Capture the cell that displays the provided text and extract its [X, Y] central coordinate. 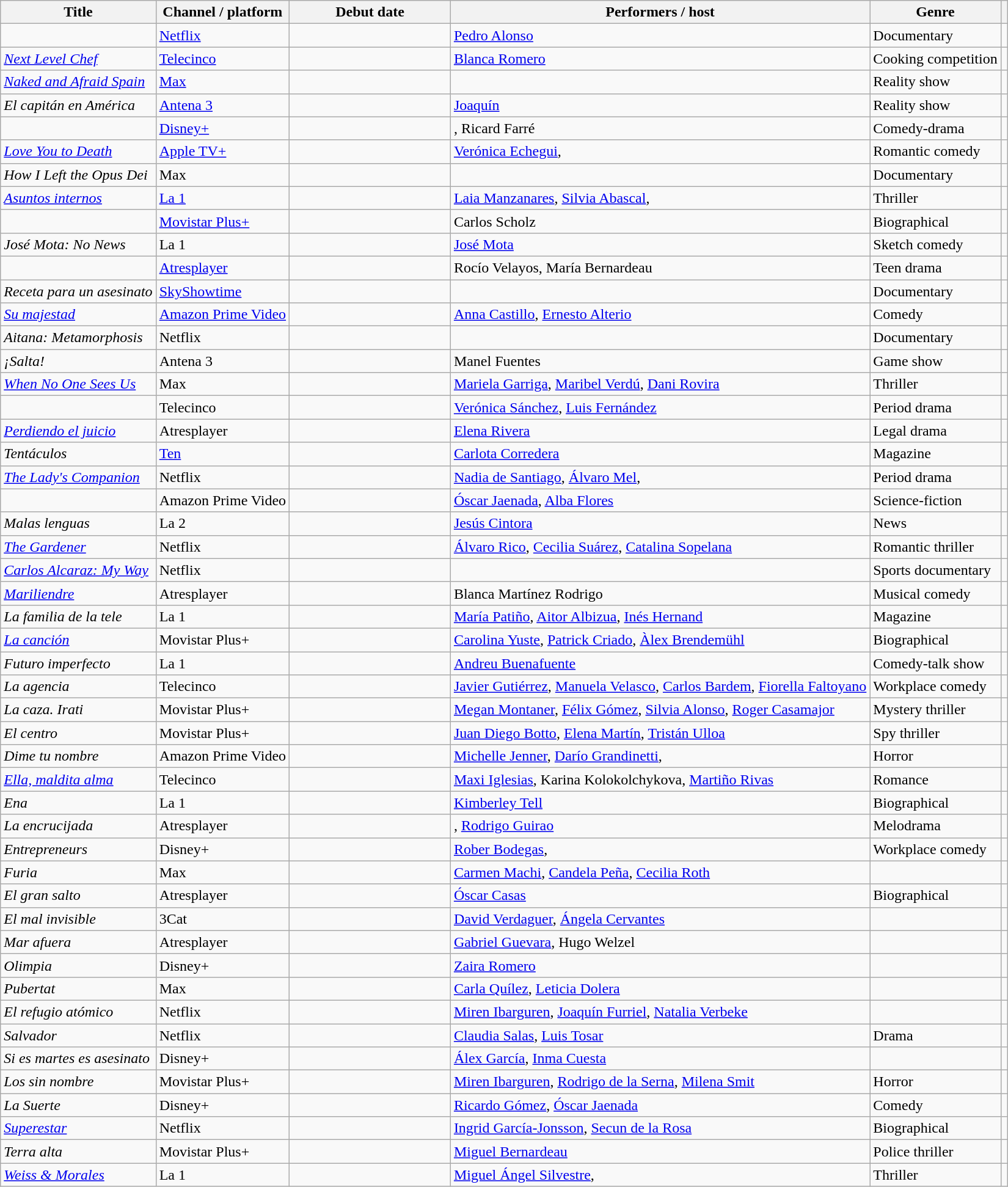
Laia Manzanares, Silvia Abascal, [660, 198]
Asuntos internos [78, 198]
Teen drama [935, 268]
Elena Rivera [660, 431]
Carmen Machi, Candela Peña, Cecilia Roth [660, 872]
Legal drama [935, 431]
Pubertat [78, 988]
Performers / host [660, 12]
Anna Castillo, Ernesto Alterio [660, 315]
Debut date [370, 12]
Nadia de Santiago, Álvaro Mel, [660, 477]
Title [78, 12]
María Patiño, Aitor Albizua, Inés Hernand [660, 616]
Carlos Alcaraz: My Way [78, 570]
Kimberley Tell [660, 803]
Gabriel Guevara, Hugo Welzel [660, 942]
¡Salta! [78, 361]
El gran salto [78, 896]
Naked and Afraid Spain [78, 82]
Tentáculos [78, 454]
Genre [935, 12]
Romantic thriller [935, 547]
El capitán en América [78, 105]
Rober Bodegas, [660, 849]
Terra alta [78, 1152]
Love You to Death [78, 152]
Andreu Buenafuente [660, 663]
Miguel Bernardeau [660, 1152]
Los sin nombre [78, 1082]
Javier Gutiérrez, Manuela Velasco, Carlos Bardem, Fiorella Faltoyano [660, 687]
Juan Diego Botto, Elena Martín, Tristán Ulloa [660, 733]
Maxi Iglesias, Karina Kolokolchykova, Martiño Rivas [660, 780]
La canción [78, 640]
Police thriller [935, 1152]
Michelle Jenner, Darío Grandinetti, [660, 756]
Melodrama [935, 826]
Romance [935, 780]
José Mota [660, 244]
Su majestad [78, 315]
La 2 [222, 524]
When No One Sees Us [78, 384]
La Suerte [78, 1105]
News [935, 524]
Carlota Corredera [660, 454]
, Rodrigo Guirao [660, 826]
The Gardener [78, 547]
Blanca Romero [660, 59]
Manel Fuentes [660, 361]
Entrepreneurs [78, 849]
Science-fiction [935, 500]
Furia [78, 872]
Álex García, Inma Cuesta [660, 1059]
Mariliendre [78, 593]
How I Left the Opus Dei [78, 175]
Álvaro Rico, Cecilia Suárez, Catalina Sopelana [660, 547]
Aitana: Metamorphosis [78, 338]
Romantic comedy [935, 152]
El mal invisible [78, 919]
Blanca Martínez Rodrigo [660, 593]
Carla Quílez, Leticia Dolera [660, 988]
Miren Ibarguren, Joaquín Furriel, Natalia Verbeke [660, 1012]
Claudia Salas, Luis Tosar [660, 1035]
Megan Montaner, Félix Gómez, Silvia Alonso, Roger Casamajor [660, 710]
Ella, maldita alma [78, 780]
Comedy-drama [935, 128]
Game show [935, 361]
Sketch comedy [935, 244]
Channel / platform [222, 12]
Cooking competition [935, 59]
Ten [222, 454]
Malas lenguas [78, 524]
Óscar Jaenada, Alba Flores [660, 500]
Pedro Alonso [660, 35]
La caza. Irati [78, 710]
Salvador [78, 1035]
La familia de la tele [78, 616]
Perdiendo el juicio [78, 431]
Mar afuera [78, 942]
Ena [78, 803]
David Verdaguer, Ángela Cervantes [660, 919]
Receta para un asesinato [78, 291]
Verónica Echegui, [660, 152]
Weiss & Morales [78, 1175]
Mariela Garriga, Maribel Verdú, Dani Rovira [660, 384]
Mystery thriller [935, 710]
Si es martes es asesinato [78, 1059]
Ricardo Gómez, Óscar Jaenada [660, 1105]
El refugio atómico [78, 1012]
Apple TV+ [222, 152]
Olimpia [78, 965]
Verónica Sánchez, Luis Fernández [660, 407]
Miren Ibarguren, Rodrigo de la Serna, Milena Smit [660, 1082]
, Ricard Farré [660, 128]
Next Level Chef [78, 59]
Carlos Scholz [660, 221]
Superestar [78, 1128]
Musical comedy [935, 593]
La encrucijada [78, 826]
Zaira Romero [660, 965]
Jesús Cintora [660, 524]
Spy thriller [935, 733]
Sports documentary [935, 570]
José Mota: No News [78, 244]
Joaquín [660, 105]
Comedy-talk show [935, 663]
Óscar Casas [660, 896]
Drama [935, 1035]
Rocío Velayos, María Bernardeau [660, 268]
3Cat [222, 919]
SkyShowtime [222, 291]
Carolina Yuste, Patrick Criado, Àlex Brendemühl [660, 640]
Dime tu nombre [78, 756]
The Lady's Companion [78, 477]
Futuro imperfecto [78, 663]
El centro [78, 733]
Ingrid García-Jonsson, Secun de la Rosa [660, 1128]
Miguel Ángel Silvestre, [660, 1175]
La agencia [78, 687]
